Capture the cell that displays the provided text and extract its [X, Y] central coordinate. 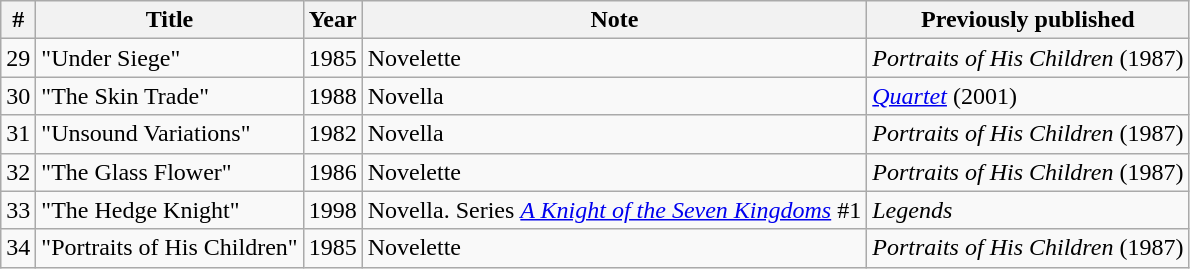
Legends [1028, 210]
1986 [332, 172]
"The Glass Flower" [170, 172]
# [18, 20]
Note [614, 20]
30 [18, 96]
32 [18, 172]
Novella. Series A Knight of the Seven Kingdoms #1 [614, 210]
29 [18, 58]
"Portraits of His Children" [170, 248]
Quartet (2001) [1028, 96]
Previously published [1028, 20]
34 [18, 248]
"Unsound Variations" [170, 134]
"Under Siege" [170, 58]
1988 [332, 96]
33 [18, 210]
"The Skin Trade" [170, 96]
Year [332, 20]
1982 [332, 134]
31 [18, 134]
Title [170, 20]
"The Hedge Knight" [170, 210]
1998 [332, 210]
